Identify which cell holds the provided text, then report its (X, Y) central coordinate. 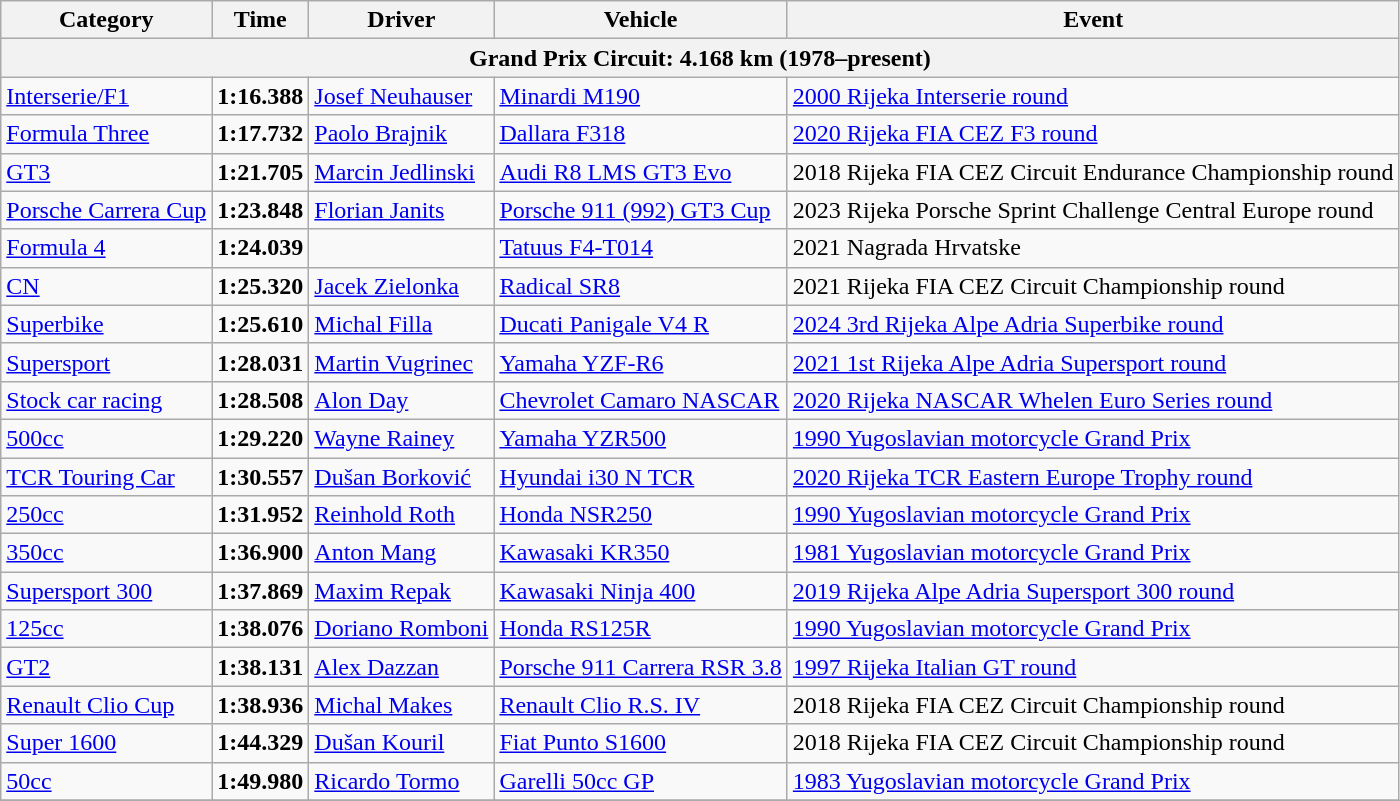
500cc (106, 438)
1:44.329 (260, 743)
Anton Mang (402, 553)
2020 Rijeka FIA CEZ F3 round (1093, 134)
Radical SR8 (640, 286)
2019 Rijeka Alpe Adria Supersport 300 round (1093, 591)
Ducati Panigale V4 R (640, 324)
1:24.039 (260, 248)
2021 1st Rijeka Alpe Adria Supersport round (1093, 362)
Garelli 50cc GP (640, 781)
Yamaha YZF-R6 (640, 362)
Porsche 911 (992) GT3 Cup (640, 210)
1:31.952 (260, 515)
1983 Yugoslavian motorcycle Grand Prix (1093, 781)
Audi R8 LMS GT3 Evo (640, 172)
1997 Rijeka Italian GT round (1093, 667)
1:38.131 (260, 667)
Super 1600 (106, 743)
350cc (106, 553)
2000 Rijeka Interserie round (1093, 96)
Alon Day (402, 400)
1:36.900 (260, 553)
1:28.031 (260, 362)
Hyundai i30 N TCR (640, 477)
2024 3rd Rijeka Alpe Adria Superbike round (1093, 324)
GT3 (106, 172)
1:21.705 (260, 172)
Category (106, 20)
1:37.869 (260, 591)
Jacek Zielonka (402, 286)
TCR Touring Car (106, 477)
Marcin Jedlinski (402, 172)
2020 Rijeka TCR Eastern Europe Trophy round (1093, 477)
1:17.732 (260, 134)
2018 Rijeka FIA CEZ Circuit Endurance Championship round (1093, 172)
Yamaha YZR500 (640, 438)
Wayne Rainey (402, 438)
250cc (106, 515)
Michal Filla (402, 324)
Maxim Repak (402, 591)
Reinhold Roth (402, 515)
Josef Neuhauser (402, 96)
Supersport (106, 362)
Supersport 300 (106, 591)
Minardi M190 (640, 96)
Paolo Brajnik (402, 134)
2020 Rijeka NASCAR Whelen Euro Series round (1093, 400)
2021 Nagrada Hrvatske (1093, 248)
Dušan Borković (402, 477)
Porsche 911 Carrera RSR 3.8 (640, 667)
2021 Rijeka FIA CEZ Circuit Championship round (1093, 286)
Alex Dazzan (402, 667)
1:38.936 (260, 705)
1:25.610 (260, 324)
Doriano Romboni (402, 629)
Renault Clio Cup (106, 705)
Ricardo Tormo (402, 781)
1:16.388 (260, 96)
50cc (106, 781)
Dušan Kouril (402, 743)
Stock car racing (106, 400)
Renault Clio R.S. IV (640, 705)
Interserie/F1 (106, 96)
125cc (106, 629)
Driver (402, 20)
Fiat Punto S1600 (640, 743)
Martin Vugrinec (402, 362)
1:28.508 (260, 400)
Kawasaki KR350 (640, 553)
Formula Three (106, 134)
Formula 4 (106, 248)
1:23.848 (260, 210)
Dallara F318 (640, 134)
1:29.220 (260, 438)
1:49.980 (260, 781)
Tatuus F4-T014 (640, 248)
1981 Yugoslavian motorcycle Grand Prix (1093, 553)
Time (260, 20)
Chevrolet Camaro NASCAR (640, 400)
Michal Makes (402, 705)
Honda NSR250 (640, 515)
Event (1093, 20)
2023 Rijeka Porsche Sprint Challenge Central Europe round (1093, 210)
1:25.320 (260, 286)
Superbike (106, 324)
Grand Prix Circuit: 4.168 km (1978–present) (700, 58)
GT2 (106, 667)
1:38.076 (260, 629)
Honda RS125R (640, 629)
1:30.557 (260, 477)
Florian Janits (402, 210)
CN (106, 286)
Vehicle (640, 20)
Kawasaki Ninja 400 (640, 591)
Porsche Carrera Cup (106, 210)
